Return the [x, y] coordinate for the center point of the cell that contains the specified text.  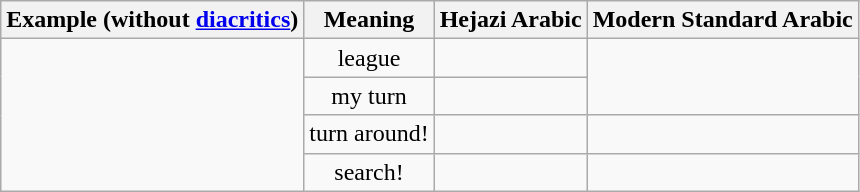
my turn [369, 96]
Meaning [369, 20]
Example (without diacritics) [152, 20]
turn around! [369, 134]
Hejazi Arabic [510, 20]
league [369, 58]
Modern Standard Arabic [722, 20]
search! [369, 172]
